Search for the cell housing the specified text and yield its [X, Y] center coordinate. 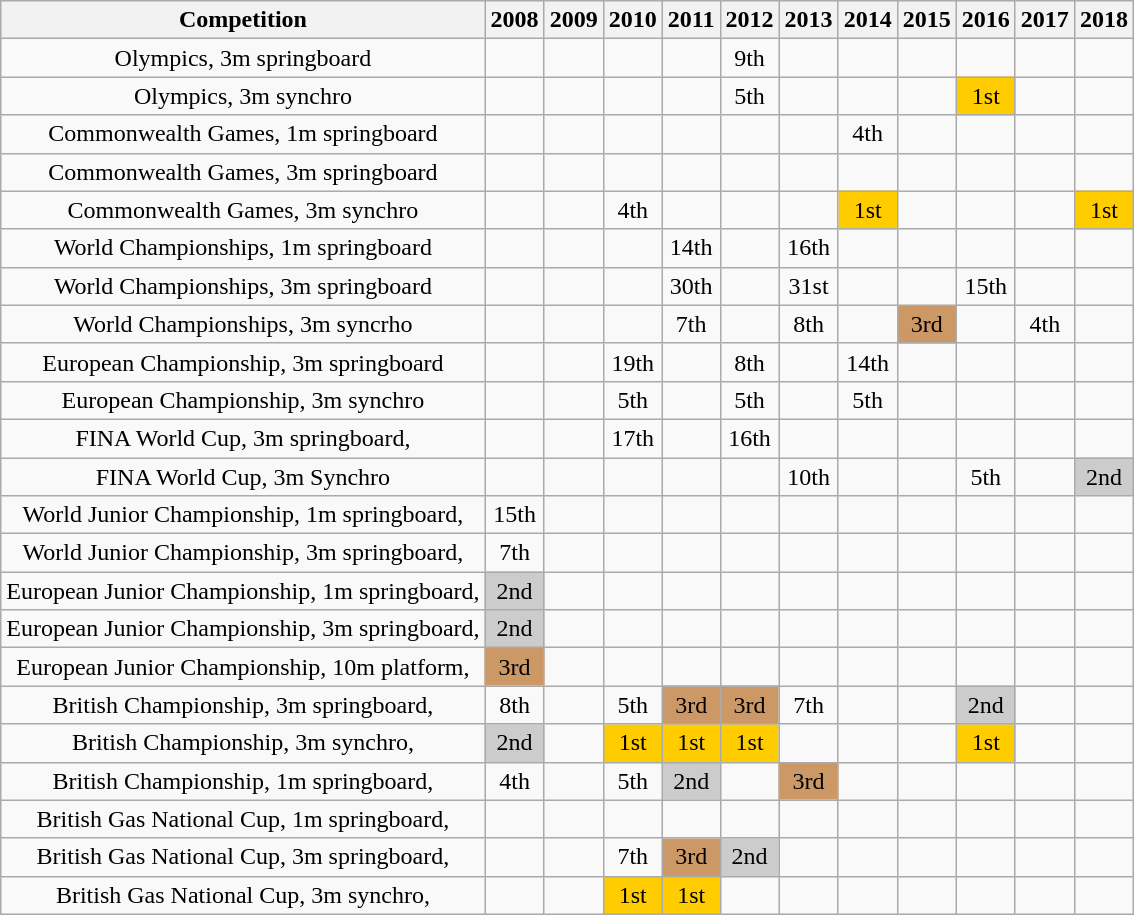
2013 [808, 20]
World Junior Championship, 3m springboard, [243, 553]
2011 [691, 20]
Olympics, 3m synchro [243, 96]
World Championships, 1m springboard [243, 248]
Commonwealth Games, 1m springboard [243, 134]
2014 [868, 20]
Commonwealth Games, 3m synchro [243, 210]
British Gas National Cup, 3m springboard, [243, 857]
2017 [1044, 20]
2018 [1104, 20]
World Championships, 3m springboard [243, 286]
World Championships, 3m syncrho [243, 324]
2009 [574, 20]
2015 [926, 20]
British Gas National Cup, 1m springboard, [243, 819]
Olympics, 3m springboard [243, 58]
FINA World Cup, 3m springboard, [243, 438]
31st [808, 286]
30th [691, 286]
World Junior Championship, 1m springboard, [243, 515]
10th [808, 477]
2010 [632, 20]
British Championship, 3m springboard, [243, 705]
European Junior Championship, 1m springboard, [243, 591]
FINA World Cup, 3m Synchro [243, 477]
Commonwealth Games, 3m springboard [243, 172]
British Championship, 3m synchro, [243, 743]
British Gas National Cup, 3m synchro, [243, 895]
19th [632, 362]
2008 [514, 20]
European Championship, 3m synchro [243, 400]
2016 [986, 20]
European Junior Championship, 3m springboard, [243, 629]
2012 [750, 20]
British Championship, 1m springboard, [243, 781]
Competition [243, 20]
9th [750, 58]
17th [632, 438]
European Junior Championship, 10m platform, [243, 667]
European Championship, 3m springboard [243, 362]
